Search for the cell housing the specified text and yield its (x, y) center coordinate. 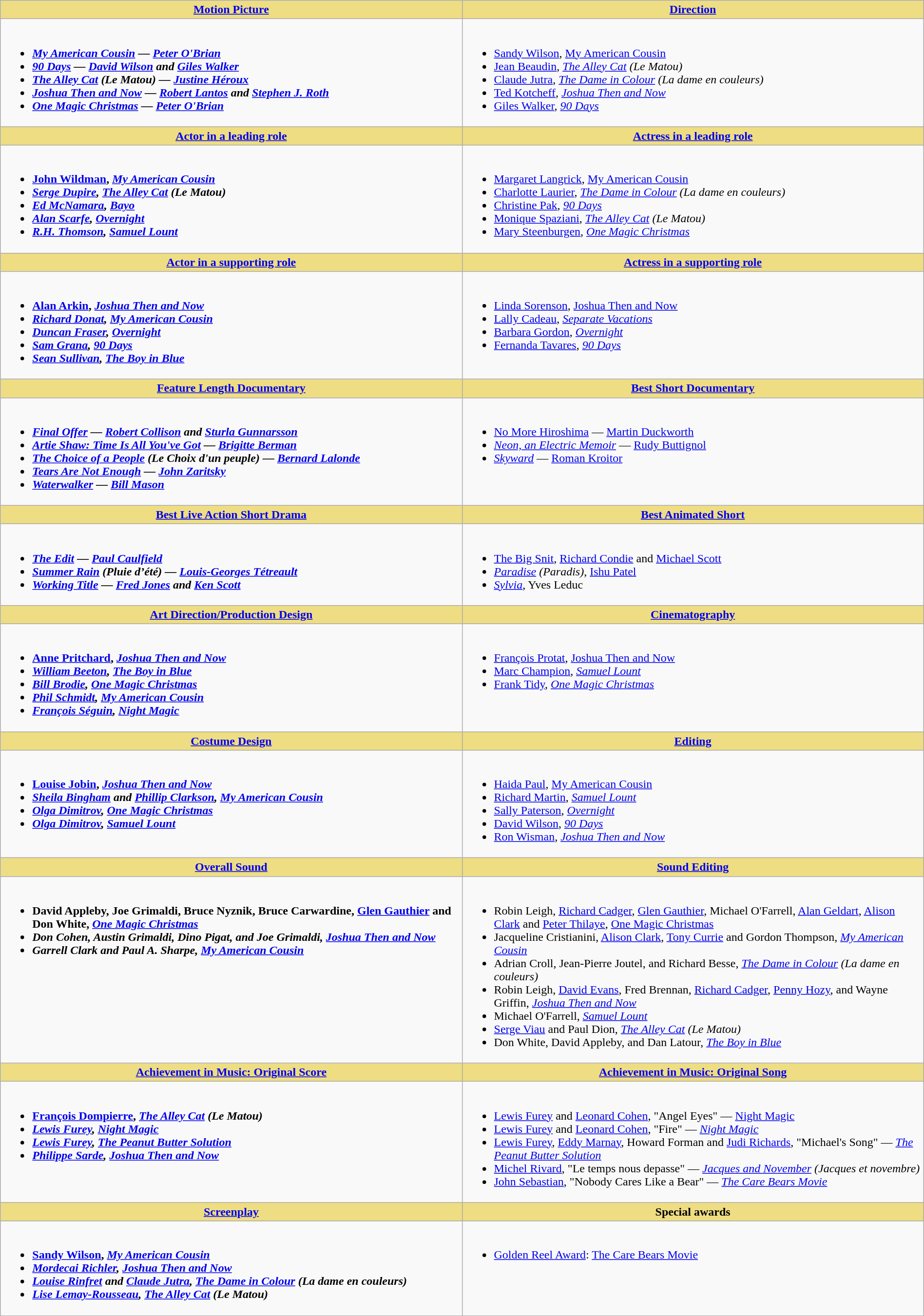
Best Short Documentary (693, 388)
The Edit — Paul CaulfieldSummer Rain (Pluie d’été) — Louis-Georges TétreaultWorking Title — Fred Jones and Ken Scott (231, 564)
John Wildman, My American CousinSerge Dupire, The Alley Cat (Le Matou)Ed McNamara, BayoAlan Scarfe, OvernightR.H. Thomson, Samuel Lount (231, 199)
Actor in a leading role (231, 136)
Direction (693, 10)
Motion Picture (231, 10)
François Dompierre, The Alley Cat (Le Matou)Lewis Furey, Night MagicLewis Furey, The Peanut Butter SolutionPhilippe Sarde, Joshua Then and Now (231, 1142)
Achievement in Music: Original Score (231, 1072)
Costume Design (231, 741)
Art Direction/Production Design (231, 614)
Actress in a supporting role (693, 262)
Haida Paul, My American CousinRichard Martin, Samuel LountSally Paterson, OvernightDavid Wilson, 90 DaysRon Wisman, Joshua Then and Now (693, 804)
Alan Arkin, Joshua Then and NowRichard Donat, My American CousinDuncan Fraser, OvernightSam Grana, 90 DaysSean Sullivan, The Boy in Blue (231, 325)
No More Hiroshima — Martin DuckworthNeon, an Electric Memoir — Rudy ButtignolSkyward — Roman Kroitor (693, 451)
Sound Editing (693, 867)
Overall Sound (231, 867)
Actress in a leading role (693, 136)
François Protat, Joshua Then and NowMarc Champion, Samuel LountFrank Tidy, One Magic Christmas (693, 677)
Best Animated Short (693, 515)
Feature Length Documentary (231, 388)
Best Live Action Short Drama (231, 515)
Linda Sorenson, Joshua Then and NowLally Cadeau, Separate VacationsBarbara Gordon, OvernightFernanda Tavares, 90 Days (693, 325)
The Big Snit, Richard Condie and Michael ScottParadise (Paradis), Ishu PatelSylvia, Yves Leduc (693, 564)
Special awards (693, 1212)
Actor in a supporting role (231, 262)
Cinematography (693, 614)
Screenplay (231, 1212)
Louise Jobin, Joshua Then and NowSheila Bingham and Phillip Clarkson, My American CousinOlga Dimitrov, One Magic ChristmasOlga Dimitrov, Samuel Lount (231, 804)
Golden Reel Award: The Care Bears Movie (693, 1268)
Achievement in Music: Original Song (693, 1072)
Editing (693, 741)
